Find where the given text appears and provide that cell's center as (x, y) coordinate. 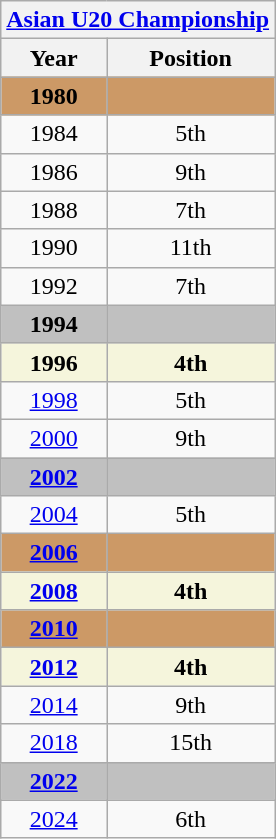
15th (191, 743)
1990 (54, 248)
1984 (54, 134)
Position (191, 58)
2004 (54, 515)
1986 (54, 172)
Year (54, 58)
1980 (54, 96)
2014 (54, 705)
2006 (54, 553)
2022 (54, 781)
1998 (54, 400)
2018 (54, 743)
2008 (54, 591)
2010 (54, 629)
Asian U20 Championship (138, 20)
11th (191, 248)
6th (191, 819)
1996 (54, 362)
2000 (54, 438)
2012 (54, 667)
1992 (54, 286)
1994 (54, 324)
1988 (54, 210)
2024 (54, 819)
2002 (54, 477)
